Pinpoint the cell where the given text exists, returning its [x, y] midpoint coordinate. 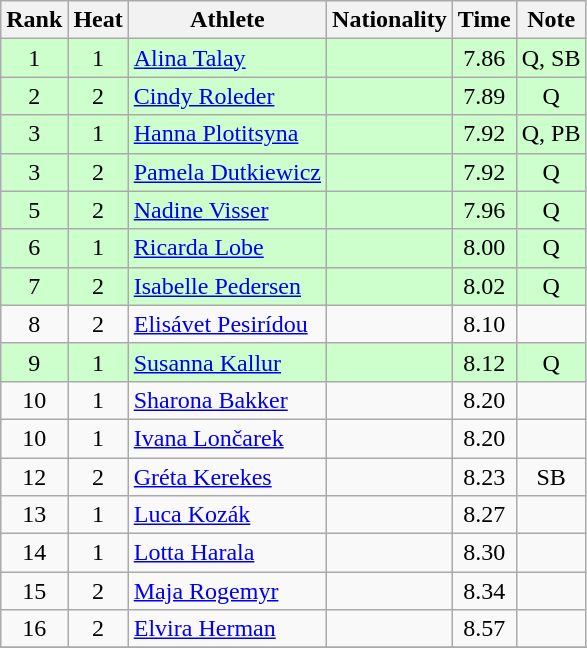
Lotta Harala [227, 553]
8.23 [484, 477]
Elisávet Pesirídou [227, 324]
8.34 [484, 591]
Elvira Herman [227, 629]
13 [34, 515]
16 [34, 629]
Ricarda Lobe [227, 248]
Q, PB [551, 134]
Susanna Kallur [227, 362]
14 [34, 553]
5 [34, 210]
12 [34, 477]
Isabelle Pedersen [227, 286]
Time [484, 20]
Nationality [390, 20]
8.30 [484, 553]
Pamela Dutkiewicz [227, 172]
Luca Kozák [227, 515]
8.00 [484, 248]
6 [34, 248]
7.89 [484, 96]
9 [34, 362]
Sharona Bakker [227, 400]
Rank [34, 20]
SB [551, 477]
Gréta Kerekes [227, 477]
8.02 [484, 286]
Q, SB [551, 58]
Alina Talay [227, 58]
7.86 [484, 58]
15 [34, 591]
8 [34, 324]
8.57 [484, 629]
7.96 [484, 210]
Ivana Lončarek [227, 438]
Nadine Visser [227, 210]
Hanna Plotitsyna [227, 134]
8.10 [484, 324]
Maja Rogemyr [227, 591]
8.12 [484, 362]
7 [34, 286]
Note [551, 20]
8.27 [484, 515]
Cindy Roleder [227, 96]
Athlete [227, 20]
Heat [98, 20]
